Return [X, Y] of the center of cell containing provided text 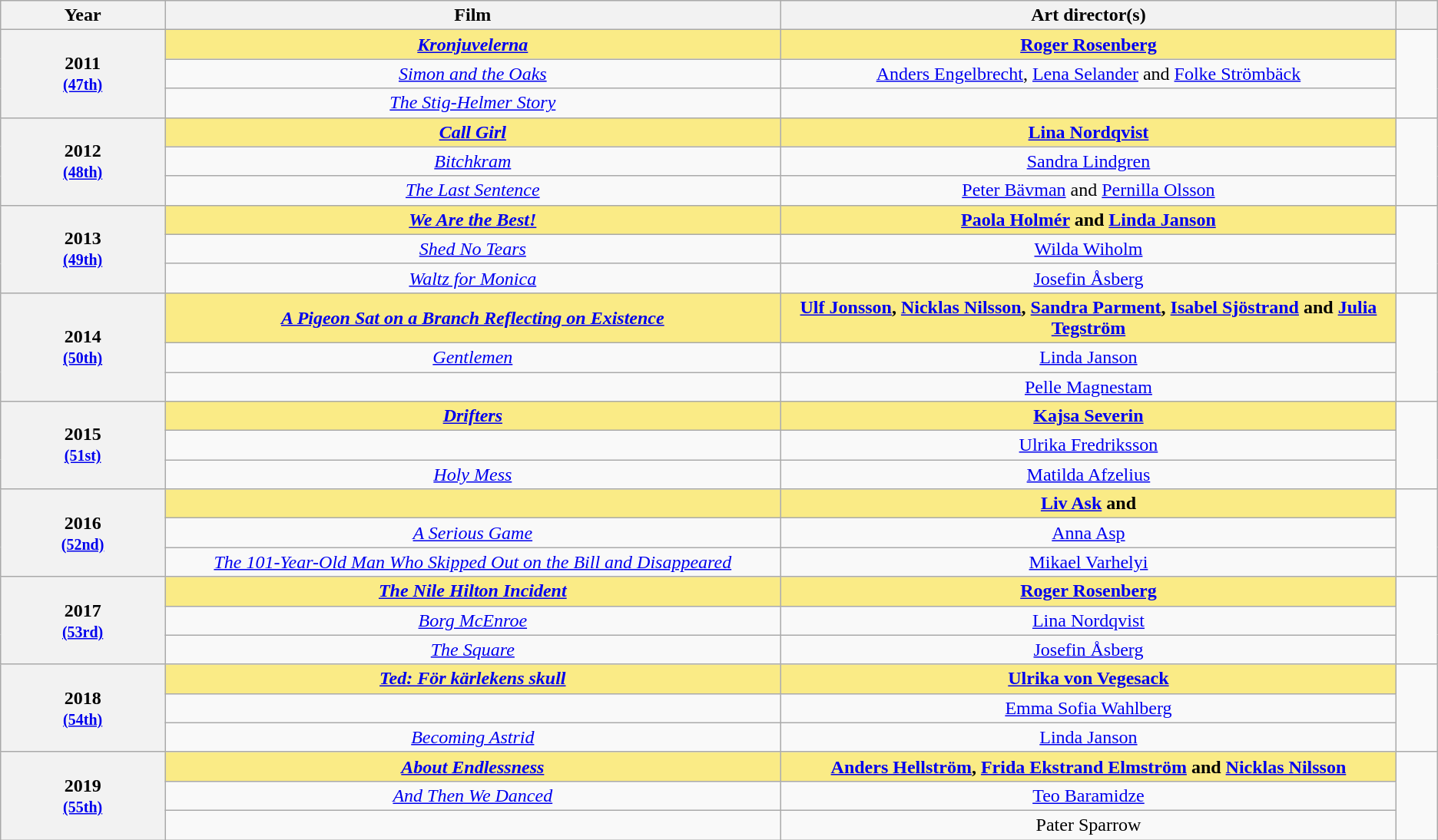
Pater Sparrow [1088, 825]
2017(53rd) [83, 620]
2015(51st) [83, 445]
Year [83, 15]
Drifters [472, 416]
The Last Sentence [472, 190]
Anders Engelbrecht, Lena Selander and Folke Strömbäck [1088, 74]
Holy Mess [472, 475]
We Are the Best! [472, 220]
Simon and the Oaks [472, 74]
Becoming Astrid [472, 737]
The Nile Hilton Incident [472, 591]
2019(55th) [83, 795]
Kajsa Severin [1088, 416]
And Then We Danced [472, 795]
Sandra Lindgren [1088, 161]
Paola Holmér and Linda Janson [1088, 220]
2011(47th) [83, 74]
Liv Ask and [1088, 504]
Pelle Magnestam [1088, 386]
Emma Sofia Wahlberg [1088, 708]
Wilda Wiholm [1088, 249]
2013(49th) [83, 249]
Film [472, 15]
Ulrika von Vegesack [1088, 679]
2014(50th) [83, 347]
Gentlemen [472, 357]
Teo Baramidze [1088, 795]
Art director(s) [1088, 15]
Mikael Varhelyi [1088, 562]
Peter Bävman and Pernilla Olsson [1088, 190]
2016(52nd) [83, 533]
Anders Hellström, Frida Ekstrand Elmström and Nicklas Nilsson [1088, 766]
The 101-Year-Old Man Who Skipped Out on the Bill and Disappeared [472, 562]
Ted: För kärlekens skull [472, 679]
Ulf Jonsson, Nicklas Nilsson, Sandra Parment, Isabel Sjöstrand and Julia Tegström [1088, 318]
A Pigeon Sat on a Branch Reflecting on Existence [472, 318]
Waltz for Monica [472, 278]
A Serious Game [472, 533]
Ulrika Fredriksson [1088, 445]
Shed No Tears [472, 249]
Kronjuvelerna [472, 45]
2018(54th) [83, 708]
Anna Asp [1088, 533]
The Stig-Helmer Story [472, 103]
About Endlessness [472, 766]
The Square [472, 650]
Bitchkram [472, 161]
Borg McEnroe [472, 620]
Matilda Afzelius [1088, 475]
2012(48th) [83, 161]
Call Girl [472, 132]
